Return the (X, Y) coordinate for the center point of the cell that contains the specified text.  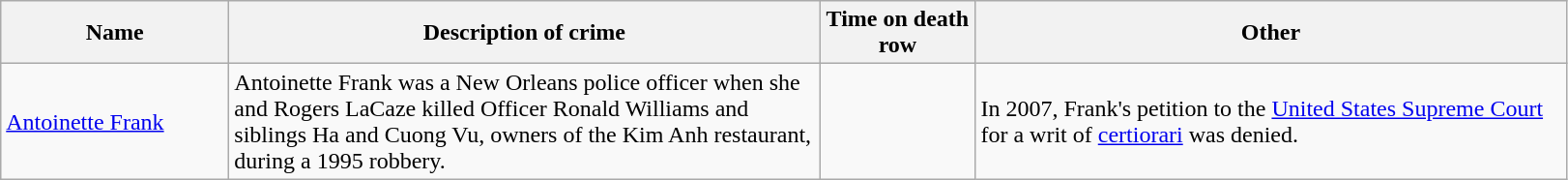
In 2007, Frank's petition to the United States Supreme Court for a writ of certiorari was denied. (1270, 122)
Antoinette Frank (115, 122)
Description of crime (524, 33)
Name (115, 33)
Other (1270, 33)
Time on death row (897, 33)
